Locate the cell with the specified text and output its (x, y) center coordinate. 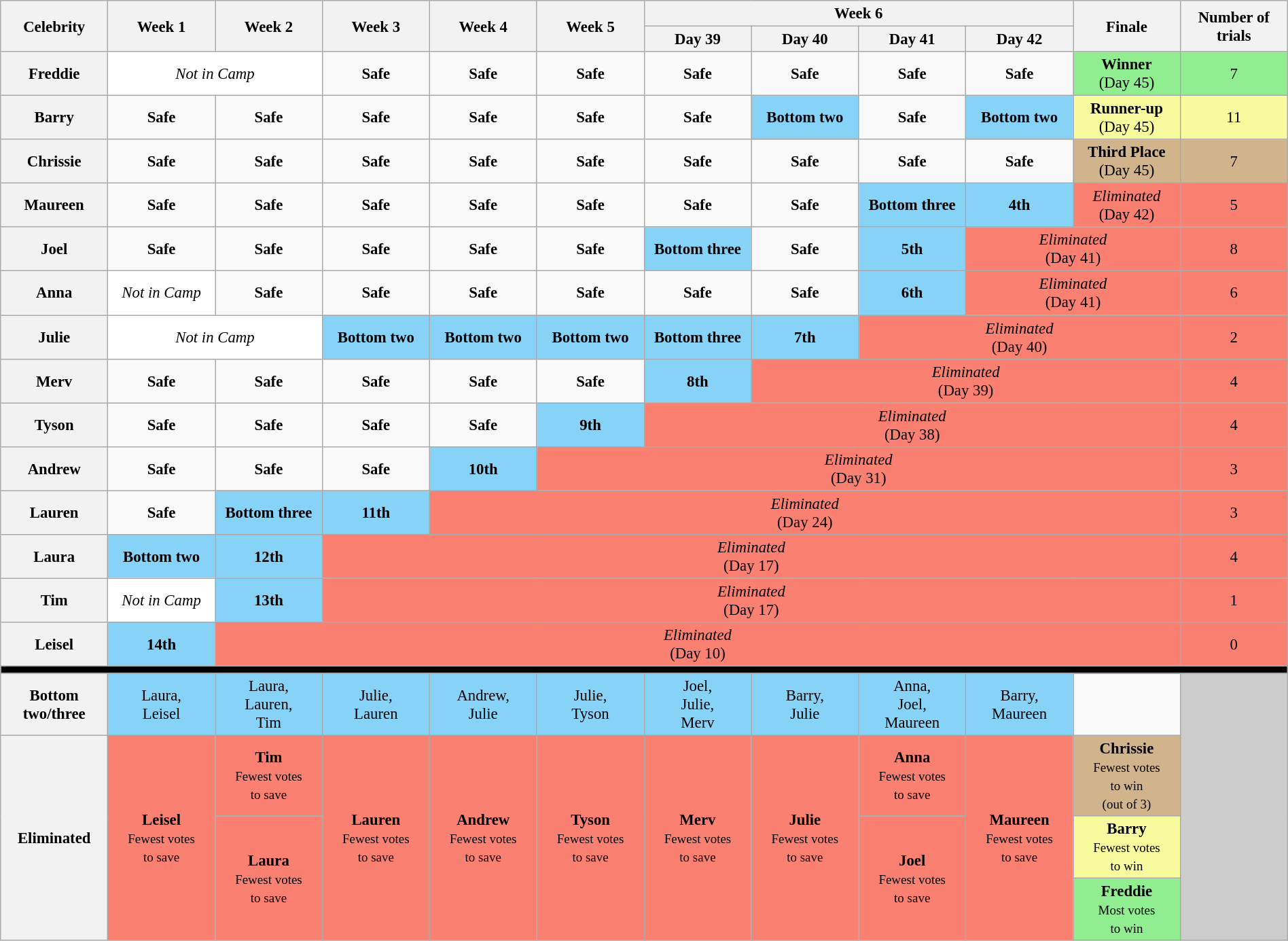
Week 3 (376, 26)
14th (162, 644)
5th (912, 249)
Runner-up(Day 45) (1127, 118)
Laura,Leisel (162, 705)
LaurenFewest votesto save (376, 838)
AndrewFewest votesto save (483, 838)
Merv (54, 380)
TysonFewest votesto save (590, 838)
Leisel (54, 644)
Eliminated(Day 42) (1127, 205)
8 (1234, 249)
Anna,Joel,Maureen (912, 705)
Anna (54, 294)
Number oftrials (1234, 26)
Maureen (54, 205)
Freddie (54, 73)
Barry,Maureen (1020, 705)
Julie,Tyson (590, 705)
5 (1234, 205)
9th (590, 425)
Laura,Lauren,Tim (268, 705)
Joel (54, 249)
12th (268, 557)
Barry,Julie (805, 705)
1 (1234, 601)
Week 6 (859, 14)
11 (1234, 118)
6 (1234, 294)
FreddieMost votesto win (1127, 910)
13th (268, 601)
Finale (1127, 26)
Andrew (54, 469)
Day 40 (805, 39)
Eliminated(Day 24) (804, 512)
Eliminated(Day 10) (697, 644)
Barry (54, 118)
2 (1234, 337)
4th (1020, 205)
Eliminated(Day 31) (859, 469)
Day 39 (698, 39)
Week 5 (590, 26)
7th (805, 337)
Laura (54, 557)
AnnaFewest votesto save (912, 776)
Lauren (54, 512)
Celebrity (54, 26)
JoelFewest votesto save (912, 878)
11th (376, 512)
Chrissie (54, 162)
Week 1 (162, 26)
LauraFewest votesto save (268, 878)
JulieFewest votesto save (805, 838)
TimFewest votesto save (268, 776)
Winner(Day 45) (1127, 73)
Day 42 (1020, 39)
0 (1234, 644)
Eliminated(Day 38) (912, 425)
Week 2 (268, 26)
Andrew,Julie (483, 705)
LeiselFewest votesto save (162, 838)
Eliminated(Day 40) (1020, 337)
8th (698, 380)
Week 4 (483, 26)
Bottom two/three (54, 705)
Day 41 (912, 39)
Tyson (54, 425)
Tim (54, 601)
Julie (54, 337)
ChrissieFewest votesto win(out of 3) (1127, 776)
10th (483, 469)
Eliminated (54, 838)
6th (912, 294)
Joel,Julie,Merv (698, 705)
BarryFewest votesto win (1127, 847)
Eliminated(Day 39) (966, 380)
MervFewest votesto save (698, 838)
Julie,Lauren (376, 705)
MaureenFewest votesto save (1020, 838)
Third Place(Day 45) (1127, 162)
